Search for the cell housing the specified text and yield its [X, Y] center coordinate. 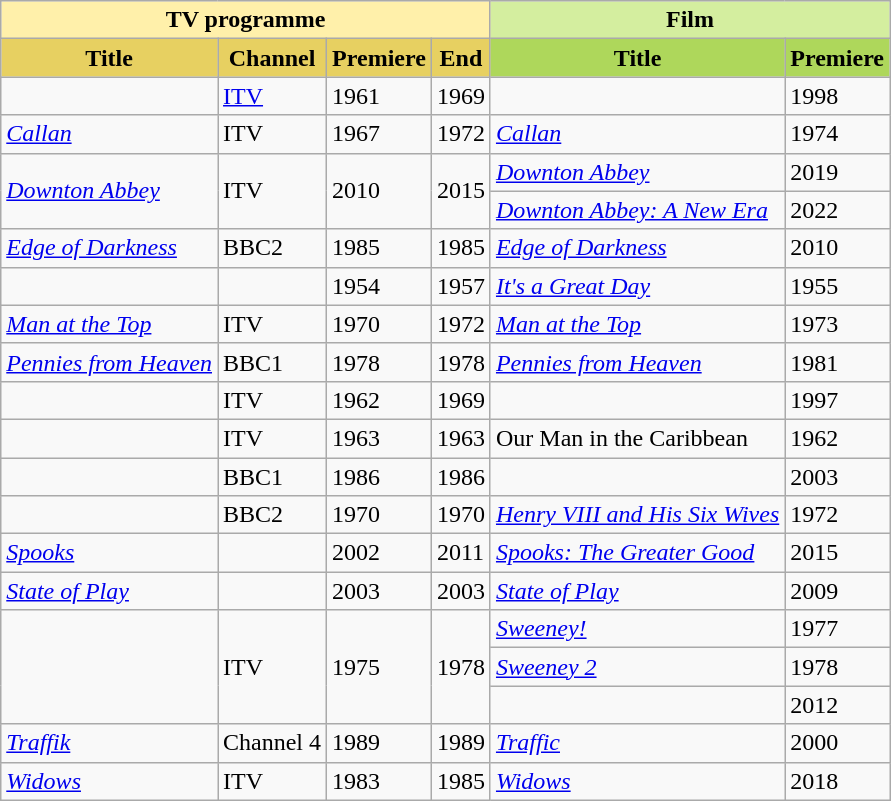
2002 [380, 553]
TV programme [246, 20]
1973 [838, 324]
1997 [838, 400]
2011 [460, 553]
It's a Great Day [637, 286]
Our Man in the Caribbean [637, 438]
2012 [838, 705]
End [460, 58]
Henry VIII and His Six Wives [637, 515]
2009 [838, 591]
1961 [380, 96]
1957 [460, 286]
Sweeney! [637, 629]
2000 [838, 743]
Downton Abbey: A New Era [637, 210]
Channel [272, 58]
Sweeney 2 [637, 667]
1975 [380, 667]
Spooks [110, 553]
1981 [838, 362]
1983 [380, 781]
2019 [838, 172]
Channel 4 [272, 743]
1974 [838, 134]
2022 [838, 210]
2018 [838, 781]
1954 [380, 286]
1967 [380, 134]
1998 [838, 96]
Traffic [637, 743]
Film [690, 20]
1955 [838, 286]
Spooks: The Greater Good [637, 553]
1977 [838, 629]
Traffik [110, 743]
